Output the (X, Y) coordinate of the center of the cell containing the given text.  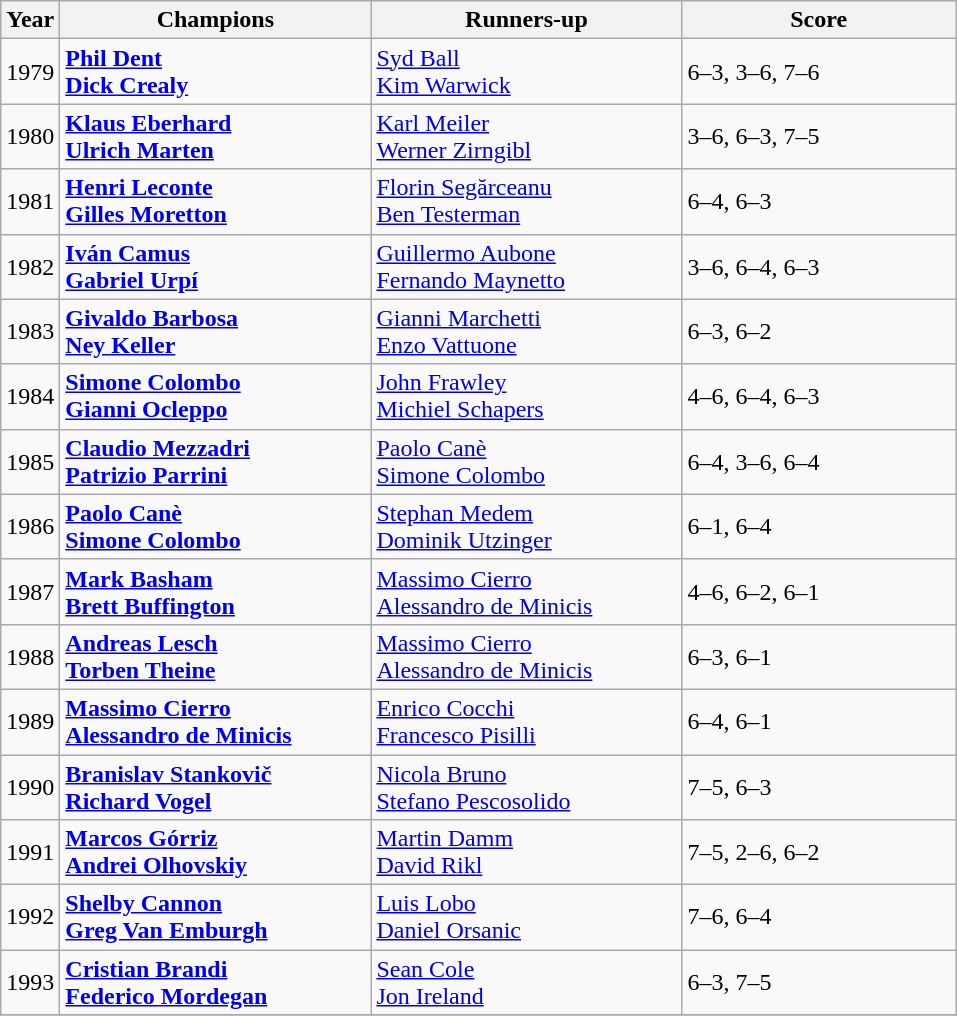
Simone Colombo Gianni Ocleppo (216, 396)
Martin Damm David Rikl (526, 852)
John Frawley Michiel Schapers (526, 396)
1983 (30, 332)
Cristian Brandi Federico Mordegan (216, 982)
6–3, 3–6, 7–6 (819, 72)
Karl Meiler Werner Zirngibl (526, 136)
1984 (30, 396)
1982 (30, 266)
1990 (30, 786)
6–4, 6–3 (819, 202)
Klaus Eberhard Ulrich Marten (216, 136)
1988 (30, 656)
Nicola Bruno Stefano Pescosolido (526, 786)
Score (819, 20)
Runners-up (526, 20)
1991 (30, 852)
Givaldo Barbosa Ney Keller (216, 332)
Sean Cole Jon Ireland (526, 982)
Gianni Marchetti Enzo Vattuone (526, 332)
1986 (30, 526)
4–6, 6–2, 6–1 (819, 592)
6–3, 6–2 (819, 332)
1981 (30, 202)
Marcos Górriz Andrei Olhovskiy (216, 852)
Mark Basham Brett Buffington (216, 592)
6–3, 6–1 (819, 656)
Shelby Cannon Greg Van Emburgh (216, 918)
1992 (30, 918)
Branislav Stankovič Richard Vogel (216, 786)
Phil Dent Dick Crealy (216, 72)
6–4, 6–1 (819, 722)
Luis Lobo Daniel Orsanic (526, 918)
1979 (30, 72)
1987 (30, 592)
Andreas Lesch Torben Theine (216, 656)
1993 (30, 982)
6–4, 3–6, 6–4 (819, 462)
1985 (30, 462)
Stephan Medem Dominik Utzinger (526, 526)
3–6, 6–3, 7–5 (819, 136)
7–6, 6–4 (819, 918)
4–6, 6–4, 6–3 (819, 396)
6–1, 6–4 (819, 526)
1980 (30, 136)
Claudio Mezzadri Patrizio Parrini (216, 462)
Champions (216, 20)
Syd Ball Kim Warwick (526, 72)
1989 (30, 722)
Florin Segărceanu Ben Testerman (526, 202)
Iván Camus Gabriel Urpí (216, 266)
Year (30, 20)
7–5, 2–6, 6–2 (819, 852)
Henri Leconte Gilles Moretton (216, 202)
7–5, 6–3 (819, 786)
6–3, 7–5 (819, 982)
3–6, 6–4, 6–3 (819, 266)
Guillermo Aubone Fernando Maynetto (526, 266)
Enrico Cocchi Francesco Pisilli (526, 722)
